Pinpoint the cell where the given text exists, returning its (x, y) midpoint coordinate. 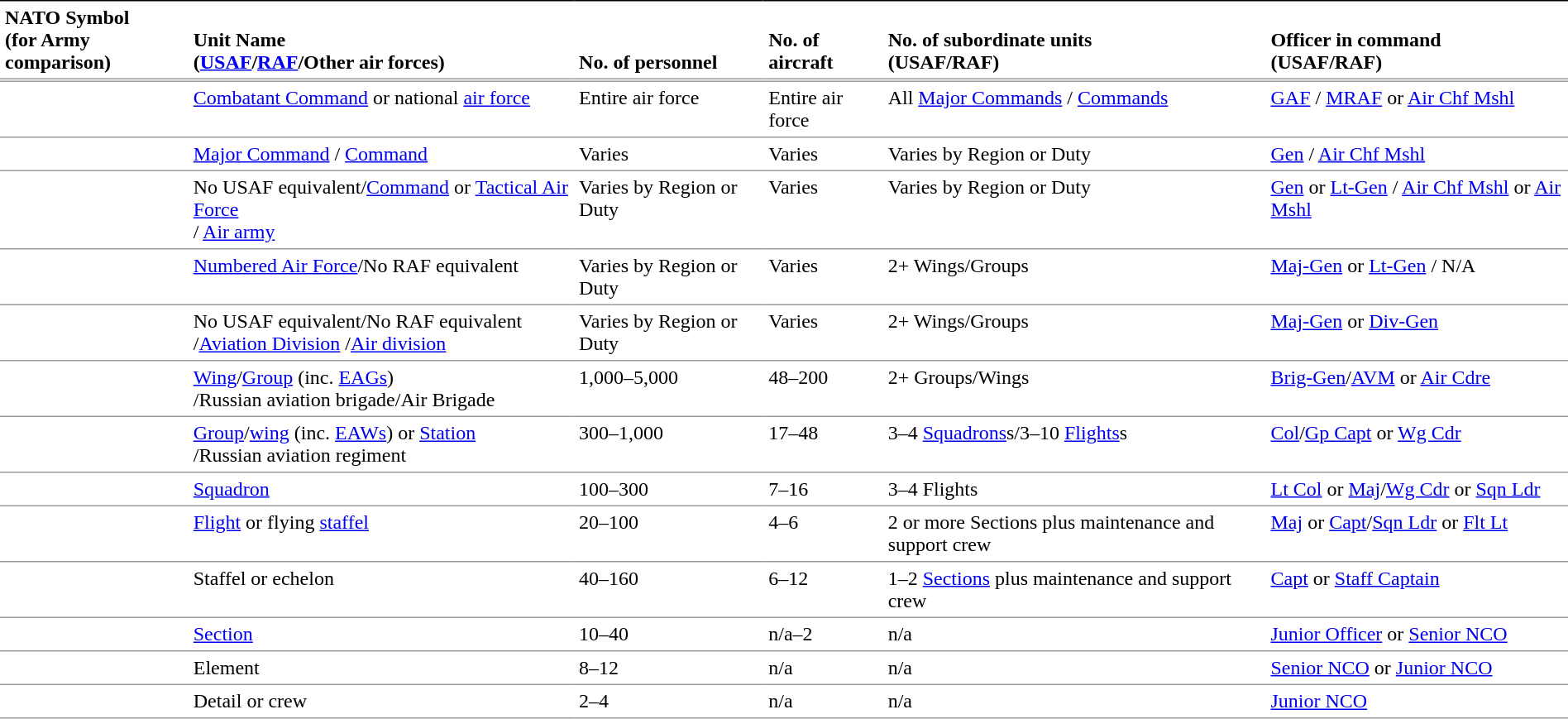
Unit Name(USAF/RAF/Other air forces) (381, 41)
48–200 (823, 389)
Maj-Gen or Lt-Gen / N/A (1417, 277)
Gen or Lt-Gen / Air Chf Mshl or Air Mshl (1417, 209)
100–300 (668, 489)
No USAF equivalent/Command or Tactical Air Force/ Air army (381, 209)
Officer in command(USAF/RAF) (1417, 41)
Maj-Gen or Div-Gen (1417, 333)
Element (381, 668)
300–1,000 (668, 444)
n/a–2 (823, 634)
NATO Symbol(for Army comparison) (94, 41)
Detail or crew (381, 701)
Senior NCO or Junior NCO (1417, 668)
Section (381, 634)
Flight or flying staffel (381, 534)
20–100 (668, 534)
Junior Officer or Senior NCO (1417, 634)
Wing/Group (inc. EAGs)/Russian aviation brigade/Air Brigade (381, 389)
Group/wing (inc. EAWs) or Station/Russian aviation regiment (381, 444)
Junior NCO (1417, 701)
Combatant Command or national air force (381, 109)
Squadron (381, 489)
2+ Groups/Wings (1075, 389)
6–12 (823, 590)
Staffel or echelon (381, 590)
3–4 Squadronss/3–10 Flightss (1075, 444)
17–48 (823, 444)
Col/Gp Capt or Wg Cdr (1417, 444)
1–2 Sections plus maintenance and support crew (1075, 590)
Major Command / Command (381, 154)
7–16 (823, 489)
2–4 (668, 701)
No. of subordinate units(USAF/RAF) (1075, 41)
1,000–5,000 (668, 389)
All Major Commands / Commands (1075, 109)
3–4 Flights (1075, 489)
Gen / Air Chf Mshl (1417, 154)
No. of personnel (668, 41)
No. of aircraft (823, 41)
No USAF equivalent/No RAF equivalent/Aviation Division /Air division (381, 333)
Capt or Staff Captain (1417, 590)
10–40 (668, 634)
2 or more Sections plus maintenance and support crew (1075, 534)
GAF / MRAF or Air Chf Mshl (1417, 109)
Maj or Capt/Sqn Ldr or Flt Lt (1417, 534)
40–160 (668, 590)
Numbered Air Force/No RAF equivalent (381, 277)
Brig-Gen/AVM or Air Cdre (1417, 389)
Lt Col or Maj/Wg Cdr or Sqn Ldr (1417, 489)
4–6 (823, 534)
8–12 (668, 668)
